Scan for the cell matching the given text and deliver its [X, Y] coordinate at center. 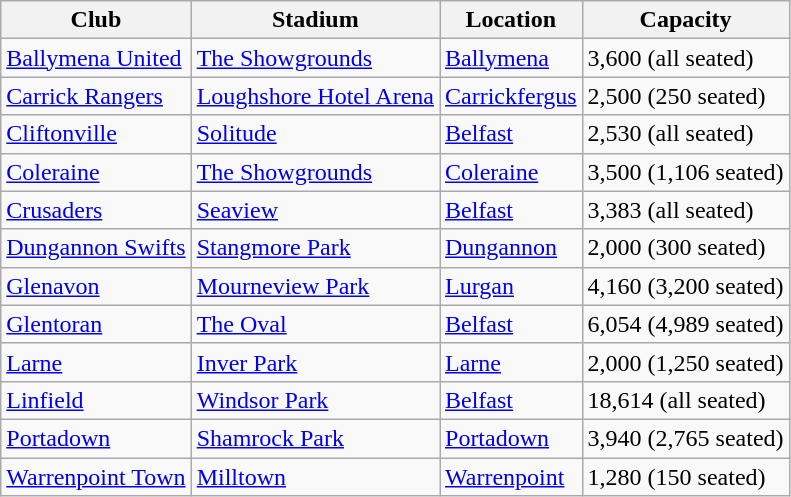
Crusaders [96, 210]
2,000 (300 seated) [686, 248]
6,054 (4,989 seated) [686, 324]
2,000 (1,250 seated) [686, 362]
Windsor Park [315, 400]
Seaview [315, 210]
Ballymena [512, 58]
Capacity [686, 20]
Club [96, 20]
3,500 (1,106 seated) [686, 172]
2,500 (250 seated) [686, 96]
3,383 (all seated) [686, 210]
Lurgan [512, 286]
Carrick Rangers [96, 96]
Mourneview Park [315, 286]
Solitude [315, 134]
Milltown [315, 477]
2,530 (all seated) [686, 134]
Dungannon Swifts [96, 248]
Cliftonville [96, 134]
Warrenpoint Town [96, 477]
1,280 (150 seated) [686, 477]
Stadium [315, 20]
Glenavon [96, 286]
Warrenpoint [512, 477]
Stangmore Park [315, 248]
3,940 (2,765 seated) [686, 438]
Glentoran [96, 324]
18,614 (all seated) [686, 400]
Shamrock Park [315, 438]
Dungannon [512, 248]
Inver Park [315, 362]
Carrickfergus [512, 96]
Location [512, 20]
Loughshore Hotel Arena [315, 96]
The Oval [315, 324]
Ballymena United [96, 58]
3,600 (all seated) [686, 58]
4,160 (3,200 seated) [686, 286]
Linfield [96, 400]
